Search for the cell housing the specified text and yield its (X, Y) center coordinate. 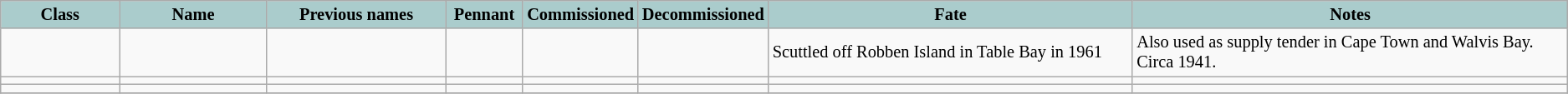
Commissioned (580, 14)
Scuttled off Robben Island in Table Bay in 1961 (951, 52)
Fate (951, 14)
Also used as supply tender in Cape Town and Walvis Bay. Circa 1941. (1350, 52)
Previous names (356, 14)
Notes (1350, 14)
Name (194, 14)
Class (60, 14)
Decommissioned (703, 14)
Pennant (485, 14)
